Find where the given text appears and provide that cell's center as [X, Y] coordinate. 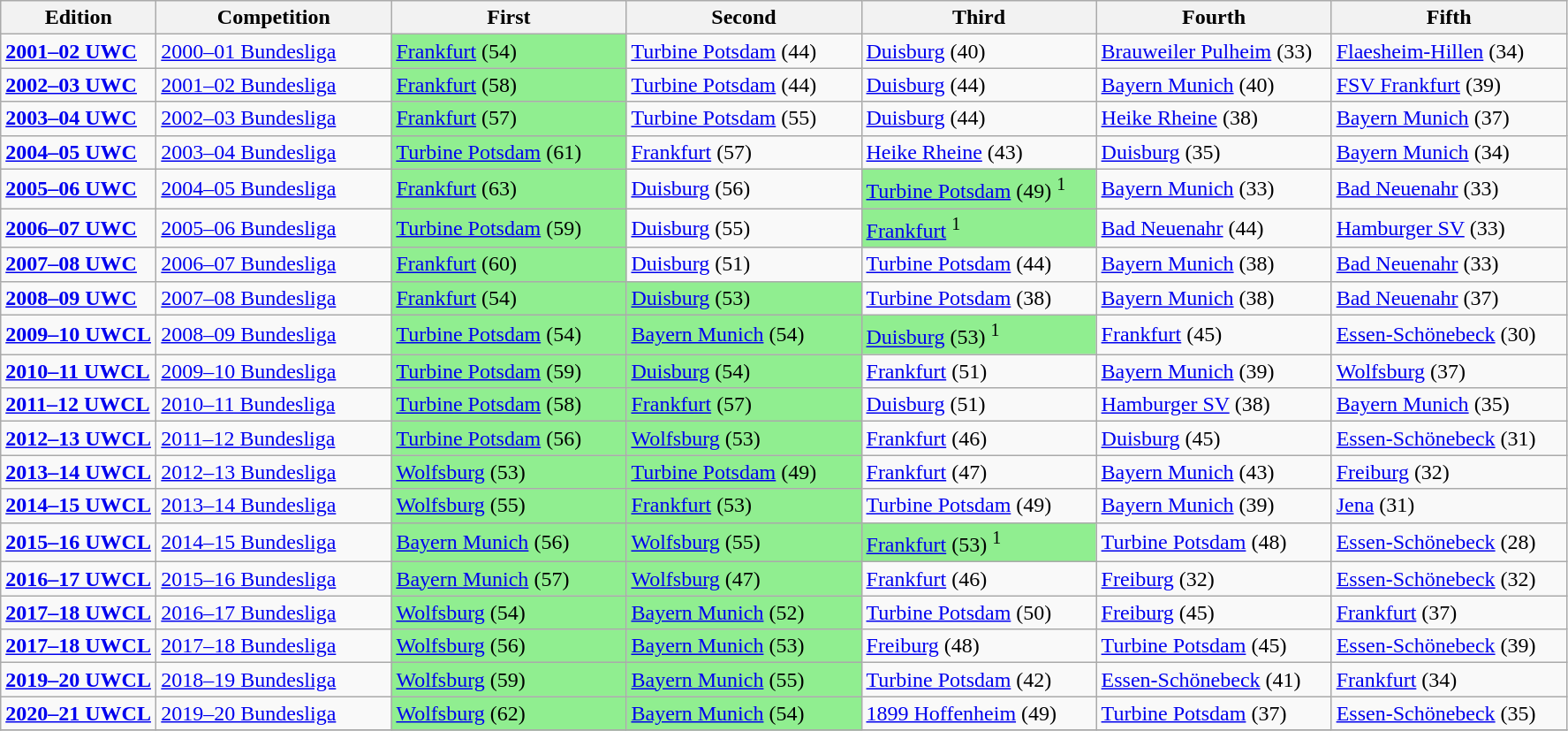
2007–08 UWC [79, 264]
2001–02 UWC [79, 51]
2020–21 UWCL [79, 713]
Frankfurt (58) [509, 85]
Essen-Schönebeck (31) [1449, 438]
Bayern Munich (55) [744, 680]
2005–06 UWC [79, 189]
Frankfurt (60) [509, 264]
2007–08 Bundesliga [274, 298]
Frankfurt (51) [979, 371]
Wolfsburg (37) [1449, 371]
2012–13 UWCL [79, 438]
Bayern Munich (34) [1449, 152]
Turbine Potsdam (48) [1214, 543]
2003–04 Bundesliga [274, 152]
Fifth [1449, 18]
Essen-Schönebeck (35) [1449, 713]
Turbine Potsdam (38) [979, 298]
Essen-Schönebeck (30) [1449, 334]
Essen-Schönebeck (41) [1214, 680]
2009–10 UWCL [79, 334]
Frankfurt (53) [744, 506]
Duisburg (40) [979, 51]
Wolfsburg (62) [509, 713]
2004–05 UWC [79, 152]
2000–01 Bundesliga [274, 51]
Jena (31) [1449, 506]
Heike Rheine (43) [979, 152]
2005–06 Bundesliga [274, 228]
FSV Frankfurt (39) [1449, 85]
2016–17 UWCL [79, 579]
2011–12 Bundesliga [274, 438]
Bayern Munich (52) [744, 613]
2010–11 UWCL [79, 371]
Turbine Potsdam (37) [1214, 713]
Turbine Potsdam (55) [744, 118]
Essen-Schönebeck (28) [1449, 543]
Turbine Potsdam (45) [1214, 646]
Bayern Munich (43) [1214, 472]
2010–11 Bundesliga [274, 405]
Hamburger SV (33) [1449, 228]
Frankfurt 1 [979, 228]
Bayern Munich (37) [1449, 118]
Turbine Potsdam (58) [509, 405]
2006–07 Bundesliga [274, 264]
Heike Rheine (38) [1214, 118]
2004–05 Bundesliga [274, 189]
Fourth [1214, 18]
2015–16 UWCL [79, 543]
Bayern Munich (40) [1214, 85]
Duisburg (53) [744, 298]
2002–03 UWC [79, 85]
Duisburg (53) 1 [979, 334]
Duisburg (35) [1214, 152]
2017–18 Bundesliga [274, 646]
Turbine Potsdam (56) [509, 438]
Duisburg (45) [1214, 438]
Hamburger SV (38) [1214, 405]
Brauweiler Pulheim (33) [1214, 51]
Freiburg (45) [1214, 613]
2016–17 Bundesliga [274, 613]
Wolfsburg (54) [509, 613]
Bayern Munich (53) [744, 646]
Freiburg (48) [979, 646]
2014–15 UWCL [79, 506]
2015–16 Bundesliga [274, 579]
2014–15 Bundesliga [274, 543]
Bad Neuenahr (44) [1214, 228]
1899 Hoffenheim (49) [979, 713]
Duisburg (55) [744, 228]
Competition [274, 18]
Essen-Schönebeck (32) [1449, 579]
Bayern Munich (57) [509, 579]
2001–02 Bundesliga [274, 85]
2002–03 Bundesliga [274, 118]
Edition [79, 18]
2012–13 Bundesliga [274, 472]
2018–19 Bundesliga [274, 680]
Duisburg (54) [744, 371]
First [509, 18]
2013–14 Bundesliga [274, 506]
2019–20 UWCL [79, 680]
Turbine Potsdam (61) [509, 152]
Bad Neuenahr (37) [1449, 298]
Wolfsburg (56) [509, 646]
Bayern Munich (33) [1214, 189]
Duisburg (56) [744, 189]
Second [744, 18]
Wolfsburg (47) [744, 579]
Third [979, 18]
Turbine Potsdam (50) [979, 613]
Frankfurt (47) [979, 472]
Turbine Potsdam (49) 1 [979, 189]
2008–09 UWC [79, 298]
2011–12 UWCL [79, 405]
2006–07 UWC [79, 228]
Wolfsburg (59) [509, 680]
Essen-Schönebeck (39) [1449, 646]
2003–04 UWC [79, 118]
2019–20 Bundesliga [274, 713]
Bayern Munich (35) [1449, 405]
Frankfurt (37) [1449, 613]
2008–09 Bundesliga [274, 334]
2013–14 UWCL [79, 472]
Turbine Potsdam (42) [979, 680]
Frankfurt (45) [1214, 334]
2009–10 Bundesliga [274, 371]
Frankfurt (34) [1449, 680]
Turbine Potsdam (54) [509, 334]
Frankfurt (53) 1 [979, 543]
Frankfurt (63) [509, 189]
Bayern Munich (56) [509, 543]
Flaesheim-Hillen (34) [1449, 51]
